Determine the [X, Y] coordinate at the center of the cell enclosing the given text.  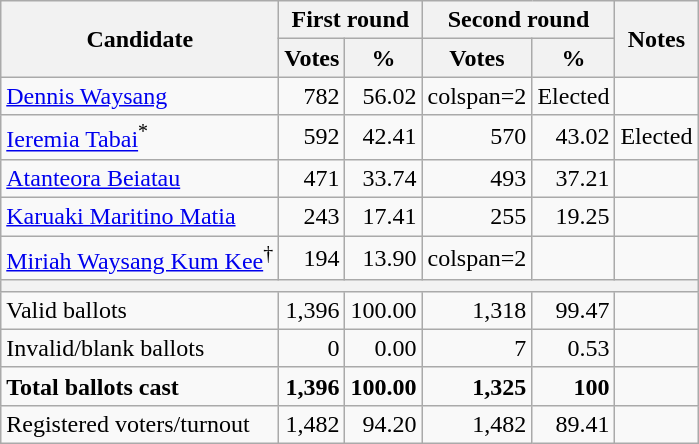
493 [477, 178]
89.41 [574, 424]
Ieremia Tabai* [140, 138]
Atanteora Beiatau [140, 178]
Miriah Waysang Kum Kee† [140, 258]
Dennis Waysang [140, 96]
Total ballots cast [140, 386]
255 [477, 217]
243 [312, 217]
Second round [518, 20]
13.90 [384, 258]
7 [477, 348]
0.00 [384, 348]
43.02 [574, 138]
592 [312, 138]
19.25 [574, 217]
First round [350, 20]
Karuaki Maritino Matia [140, 217]
Candidate [140, 39]
33.74 [384, 178]
570 [477, 138]
94.20 [384, 424]
0 [312, 348]
56.02 [384, 96]
100 [574, 386]
Registered voters/turnout [140, 424]
194 [312, 258]
782 [312, 96]
1,325 [477, 386]
Notes [656, 39]
0.53 [574, 348]
37.21 [574, 178]
Invalid/blank ballots [140, 348]
Valid ballots [140, 310]
17.41 [384, 217]
99.47 [574, 310]
471 [312, 178]
1,318 [477, 310]
42.41 [384, 138]
